Return (X, Y) of the center of cell containing provided text 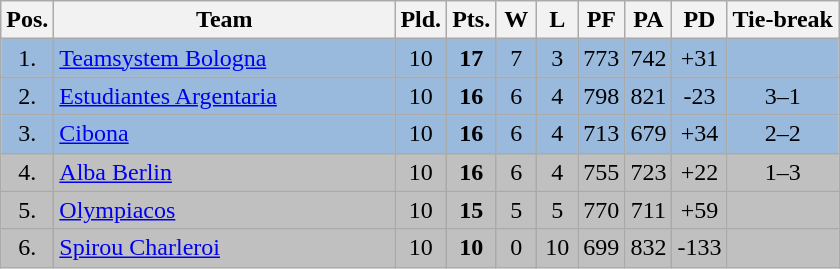
3. (28, 134)
0 (516, 248)
1–3 (783, 172)
Team (224, 20)
Pld. (421, 20)
PD (700, 20)
+31 (700, 58)
723 (648, 172)
6. (28, 248)
832 (648, 248)
742 (648, 58)
W (516, 20)
Spirou Charleroi (224, 248)
3–1 (783, 96)
Pos. (28, 20)
3 (558, 58)
770 (602, 210)
2–2 (783, 134)
+34 (700, 134)
PF (602, 20)
755 (602, 172)
773 (602, 58)
Cibona (224, 134)
Pts. (472, 20)
-133 (700, 248)
Alba Berlin (224, 172)
17 (472, 58)
821 (648, 96)
L (558, 20)
679 (648, 134)
+59 (700, 210)
699 (602, 248)
Estudiantes Argentaria (224, 96)
+22 (700, 172)
1. (28, 58)
-23 (700, 96)
2. (28, 96)
4. (28, 172)
5. (28, 210)
15 (472, 210)
713 (602, 134)
Teamsystem Bologna (224, 58)
PA (648, 20)
7 (516, 58)
798 (602, 96)
711 (648, 210)
Tie-break (783, 20)
Olympiacos (224, 210)
